Determine the (X, Y) coordinate at the center of the cell enclosing the given text.  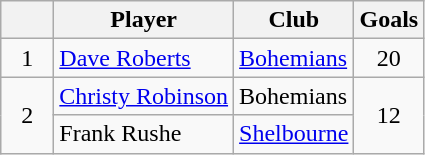
Frank Rushe (144, 134)
Club (294, 20)
12 (389, 115)
Dave Roberts (144, 58)
2 (28, 115)
Goals (389, 20)
20 (389, 58)
Player (144, 20)
1 (28, 58)
Shelbourne (294, 134)
Christy Robinson (144, 96)
